Extract the (x, y) coordinate from the center of the cell holding the provided text.  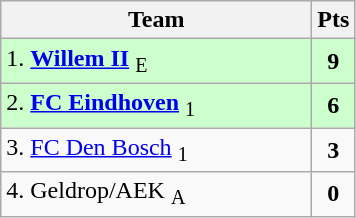
9 (334, 61)
6 (334, 105)
3 (334, 150)
Pts (334, 20)
0 (334, 194)
3. FC Den Bosch 1 (156, 150)
Team (156, 20)
1. Willem II E (156, 61)
4. Geldrop/AEK A (156, 194)
2. FC Eindhoven 1 (156, 105)
